Locate the cell with the specified text and output its [x, y] center coordinate. 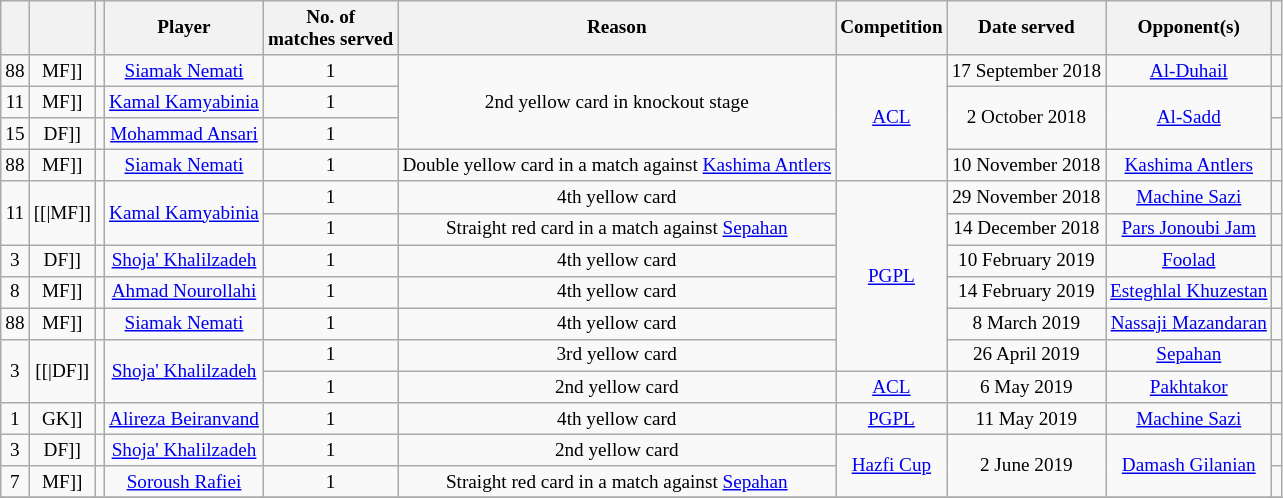
3rd yellow card [617, 355]
Damash Gilanian [1189, 466]
No. of matches served [330, 28]
Date served [1026, 28]
17 September 2018 [1026, 71]
Alireza Beiranvand [184, 419]
10 February 2019 [1026, 261]
Mohammad Ansari [184, 134]
8 [15, 292]
15 [15, 134]
29 November 2018 [1026, 197]
Soroush Rafiei [184, 482]
Reason [617, 28]
Nassaji Mazandaran [1189, 324]
Foolad [1189, 261]
11 May 2019 [1026, 419]
GK]] [62, 419]
Esteghlal Khuzestan [1189, 292]
Al-Sadd [1189, 118]
Kashima Antlers [1189, 166]
2nd yellow card in knockout stage [617, 102]
Ahmad Nourollahi [184, 292]
2 October 2018 [1026, 118]
8 March 2019 [1026, 324]
Pars Jonoubi Jam [1189, 229]
Double yellow card in a match against Kashima Antlers [617, 166]
6 May 2019 [1026, 387]
Opponent(s) [1189, 28]
Sepahan [1189, 355]
14 February 2019 [1026, 292]
Hazfi Cup [892, 466]
26 April 2019 [1026, 355]
Al-Duhail [1189, 71]
2 June 2019 [1026, 466]
14 December 2018 [1026, 229]
10 November 2018 [1026, 166]
Competition [892, 28]
7 [15, 482]
Player [184, 28]
Pakhtakor [1189, 387]
[[|MF]] [62, 212]
[[|DF]] [62, 370]
